Pinpoint the cell where the given text exists, returning its (x, y) midpoint coordinate. 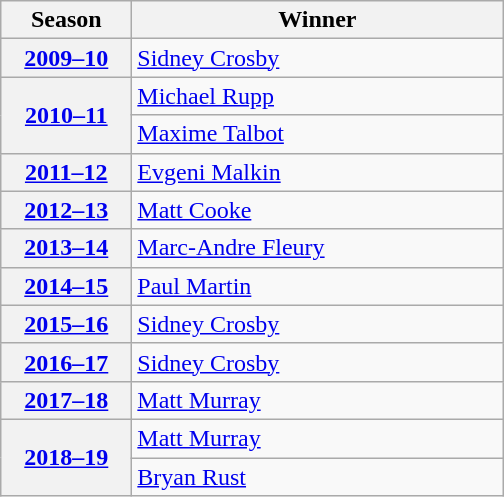
2016–17 (66, 362)
Winner (318, 20)
2015–16 (66, 324)
Paul Martin (318, 286)
Evgeni Malkin (318, 172)
2013–14 (66, 248)
Marc-Andre Fleury (318, 248)
2018–19 (66, 457)
2010–11 (66, 115)
2009–10 (66, 58)
2012–13 (66, 210)
Maxime Talbot (318, 134)
Season (66, 20)
2017–18 (66, 400)
2014–15 (66, 286)
2011–12 (66, 172)
Bryan Rust (318, 477)
Matt Cooke (318, 210)
Michael Rupp (318, 96)
